Locate the cell with the specified text and output its [X, Y] center coordinate. 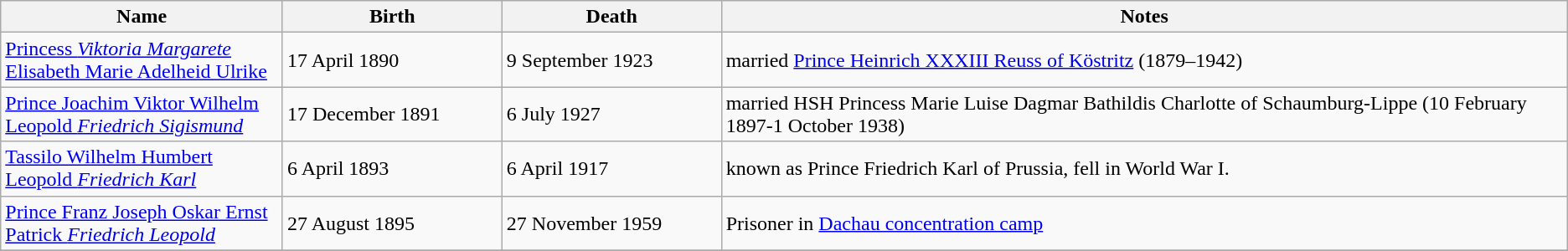
known as Prince Friedrich Karl of Prussia, fell in World War I. [1144, 169]
Name [142, 17]
Princess Viktoria Margarete Elisabeth Marie Adelheid Ulrike [142, 60]
27 November 1959 [611, 223]
6 April 1893 [392, 169]
6 April 1917 [611, 169]
married HSH Princess Marie Luise Dagmar Bathildis Charlotte of Schaumburg-Lippe (10 February 1897-1 October 1938) [1144, 114]
married Prince Heinrich XXXIII Reuss of Köstritz (1879–1942) [1144, 60]
6 July 1927 [611, 114]
Notes [1144, 17]
Birth [392, 17]
Prince Joachim Viktor Wilhelm Leopold Friedrich Sigismund [142, 114]
Death [611, 17]
Prisoner in Dachau concentration camp [1144, 223]
9 September 1923 [611, 60]
Prince Franz Joseph Oskar Ernst Patrick Friedrich Leopold [142, 223]
27 August 1895 [392, 223]
17 December 1891 [392, 114]
Tassilo Wilhelm Humbert Leopold Friedrich Karl [142, 169]
17 April 1890 [392, 60]
